Find where the given text appears and provide that cell's center as (X, Y) coordinate. 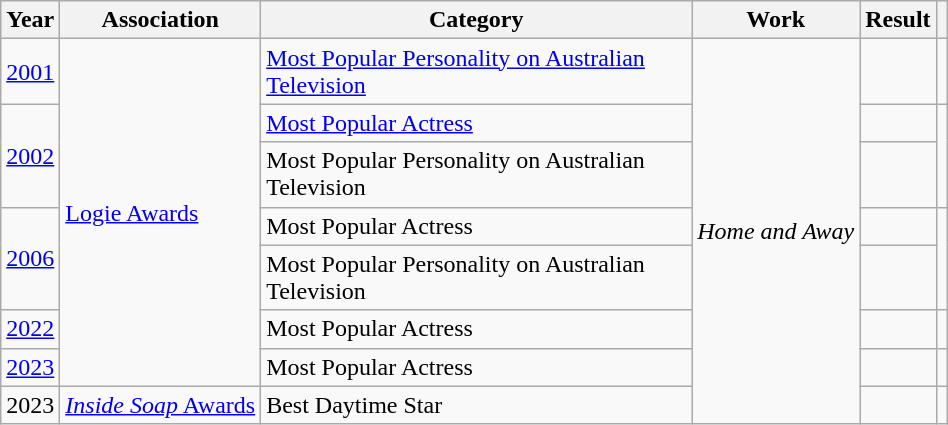
Category (476, 20)
2022 (30, 329)
Logie Awards (160, 212)
Home and Away (776, 232)
Work (776, 20)
Year (30, 20)
Association (160, 20)
Result (898, 20)
Best Daytime Star (476, 405)
2006 (30, 258)
Inside Soap Awards (160, 405)
2001 (30, 72)
2002 (30, 156)
